Output the (X, Y) coordinate of the center of the cell containing the given text.  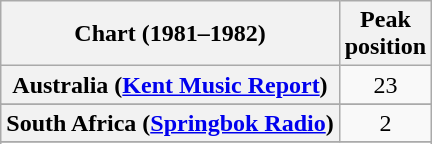
Chart (1981–1982) (170, 34)
South Africa (Springbok Radio) (170, 123)
Peakposition (385, 34)
2 (385, 123)
Australia (Kent Music Report) (170, 85)
23 (385, 85)
